From the cell containing the given text, extract its center point as (x, y) coordinate. 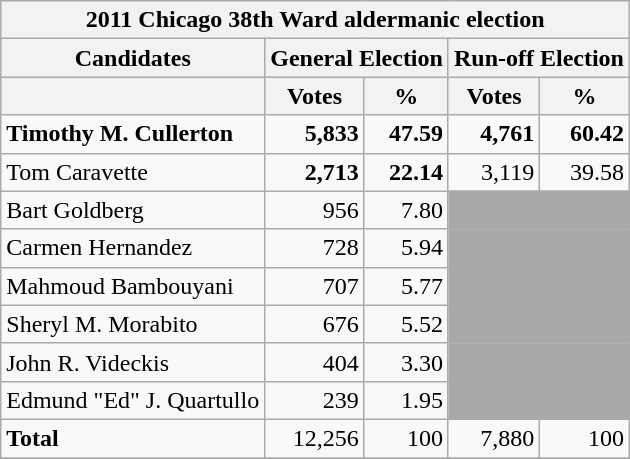
7,880 (494, 438)
Timothy M. Cullerton (133, 134)
Bart Goldberg (133, 210)
404 (315, 362)
2011 Chicago 38th Ward aldermanic election (316, 20)
7.80 (406, 210)
Sheryl M. Morabito (133, 324)
39.58 (585, 172)
Total (133, 438)
676 (315, 324)
5.77 (406, 286)
239 (315, 400)
3,119 (494, 172)
Tom Caravette (133, 172)
Run-off Election (538, 58)
3.30 (406, 362)
Mahmoud Bambouyani (133, 286)
728 (315, 248)
47.59 (406, 134)
Edmund "Ed" J. Quartullo (133, 400)
5.52 (406, 324)
5,833 (315, 134)
Candidates (133, 58)
707 (315, 286)
1.95 (406, 400)
2,713 (315, 172)
60.42 (585, 134)
4,761 (494, 134)
956 (315, 210)
5.94 (406, 248)
22.14 (406, 172)
John R. Videckis (133, 362)
General Election (357, 58)
Carmen Hernandez (133, 248)
12,256 (315, 438)
